Scan for the cell matching the given text and deliver its (x, y) coordinate at center. 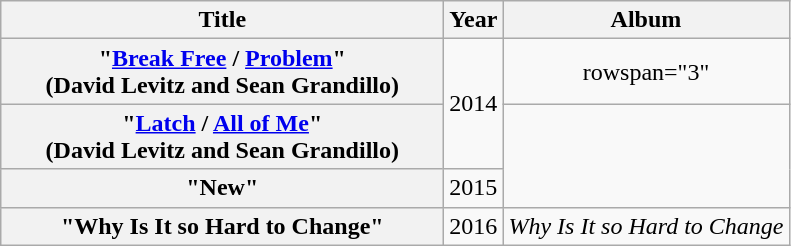
Album (646, 20)
"Break Free / Problem"(David Levitz and Sean Grandillo) (222, 72)
Why Is It so Hard to Change (646, 226)
2015 (474, 188)
"Why Is It so Hard to Change" (222, 226)
"Latch / All of Me"(David Levitz and Sean Grandillo) (222, 136)
2016 (474, 226)
Year (474, 20)
2014 (474, 104)
rowspan="3" (646, 72)
"New" (222, 188)
Title (222, 20)
